Detect which cell encompasses the target text, then output its [X, Y] center coordinate. 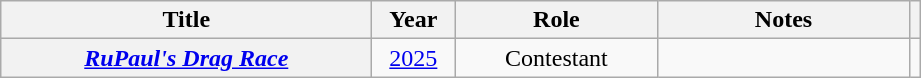
RuPaul's Drag Race [186, 58]
Year [414, 20]
Role [556, 20]
Title [186, 20]
Contestant [556, 58]
2025 [414, 58]
Notes [784, 20]
